Capture the cell that displays the provided text and extract its (x, y) central coordinate. 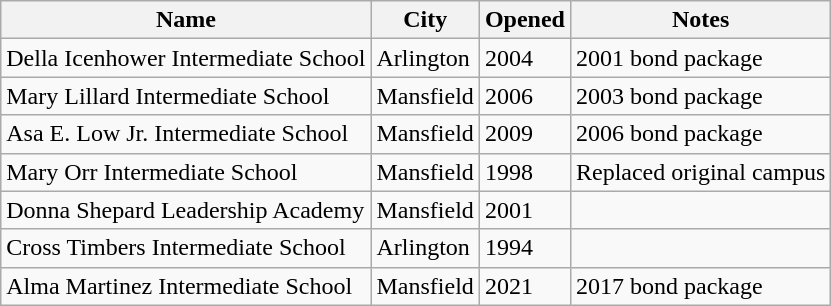
2001 (524, 210)
City (425, 20)
Opened (524, 20)
Name (186, 20)
1998 (524, 172)
2006 bond package (700, 134)
2004 (524, 58)
Asa E. Low Jr. Intermediate School (186, 134)
2017 bond package (700, 286)
2006 (524, 96)
Mary Orr Intermediate School (186, 172)
Alma Martinez Intermediate School (186, 286)
1994 (524, 248)
Cross Timbers Intermediate School (186, 248)
Donna Shepard Leadership Academy (186, 210)
2021 (524, 286)
2001 bond package (700, 58)
Mary Lillard Intermediate School (186, 96)
Notes (700, 20)
Della Icenhower Intermediate School (186, 58)
2003 bond package (700, 96)
2009 (524, 134)
Replaced original campus (700, 172)
